Capture the cell that displays the provided text and extract its (x, y) central coordinate. 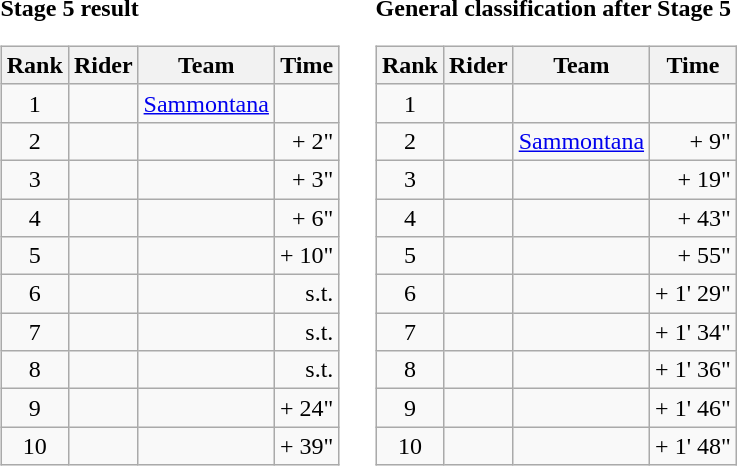
+ 6" (306, 217)
+ 43" (694, 217)
+ 3" (306, 179)
+ 24" (306, 408)
+ 1' 34" (694, 332)
+ 1' 46" (694, 408)
+ 1' 48" (694, 446)
+ 1' 29" (694, 294)
+ 10" (306, 256)
+ 39" (306, 446)
+ 55" (694, 256)
+ 9" (694, 141)
+ 2" (306, 141)
+ 1' 36" (694, 370)
+ 19" (694, 179)
